Return (x, y) of the center of cell containing provided text 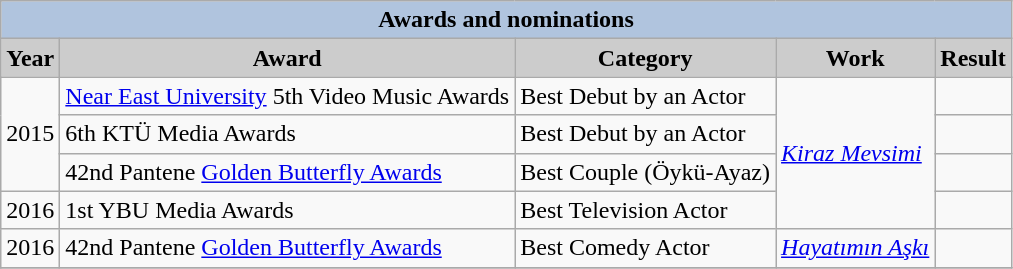
Work (856, 58)
2015 (30, 134)
Best Comedy Actor (646, 248)
Near East University 5th Video Music Awards (288, 96)
Hayatımın Aşkı (856, 248)
Year (30, 58)
1st YBU Media Awards (288, 210)
Best Couple (Öykü-Ayaz) (646, 172)
Award (288, 58)
Awards and nominations (506, 20)
6th KTÜ Media Awards (288, 134)
Best Television Actor (646, 210)
Category (646, 58)
Kiraz Mevsimi (856, 153)
Result (973, 58)
